Output the (x, y) coordinate of the center of the cell containing the given text.  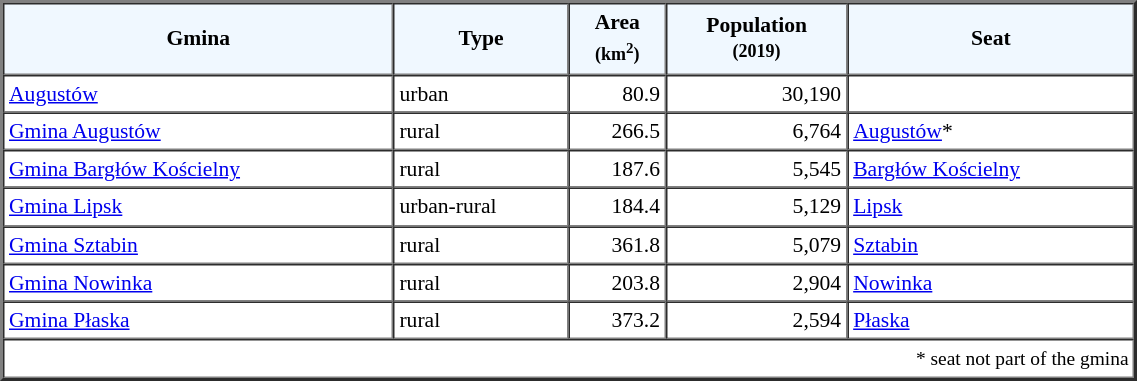
373.2 (618, 321)
* seat not part of the gmina (569, 359)
Bargłów Kościelny (990, 169)
Augustów* (990, 131)
Nowinka (990, 283)
Gmina Bargłów Kościelny (198, 169)
5,079 (756, 245)
184.4 (618, 207)
Seat (990, 38)
Area(km2) (618, 38)
Gmina Augustów (198, 131)
266.5 (618, 131)
2,904 (756, 283)
Gmina Sztabin (198, 245)
6,764 (756, 131)
Population(2019) (756, 38)
urban-rural (480, 207)
Sztabin (990, 245)
Lipsk (990, 207)
Gmina Nowinka (198, 283)
Type (480, 38)
2,594 (756, 321)
80.9 (618, 93)
Augustów (198, 93)
187.6 (618, 169)
361.8 (618, 245)
Gmina Płaska (198, 321)
203.8 (618, 283)
Gmina (198, 38)
5,545 (756, 169)
5,129 (756, 207)
Gmina Lipsk (198, 207)
30,190 (756, 93)
Płaska (990, 321)
urban (480, 93)
